Search for the cell housing the specified text and yield its [x, y] center coordinate. 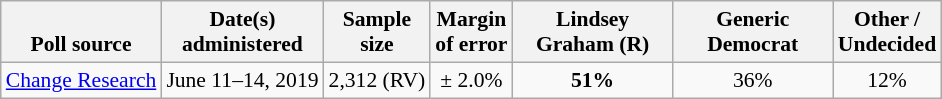
12% [887, 80]
51% [593, 80]
Date(s)administered [242, 32]
36% [753, 80]
Other /Undecided [887, 32]
GenericDemocrat [753, 32]
± 2.0% [471, 80]
Marginof error [471, 32]
Poll source [82, 32]
Samplesize [378, 32]
June 11–14, 2019 [242, 80]
2,312 (RV) [378, 80]
LindseyGraham (R) [593, 32]
Change Research [82, 80]
